Find where the given text appears and provide that cell's center as [X, Y] coordinate. 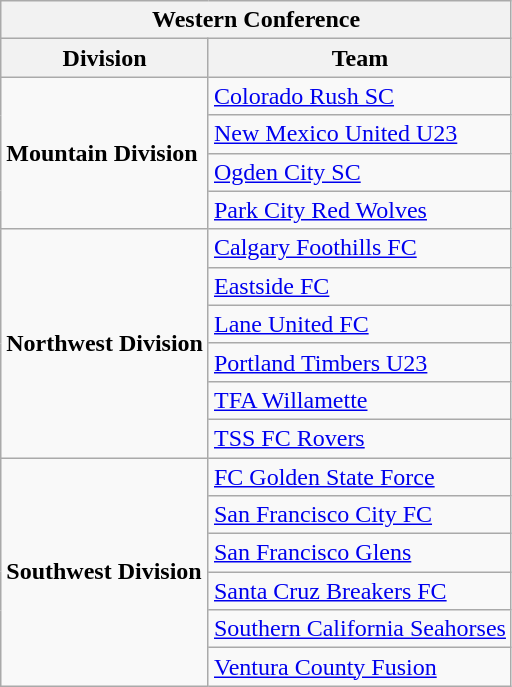
Mountain Division [105, 153]
Eastside FC [360, 286]
Northwest Division [105, 343]
Division [105, 58]
Park City Red Wolves [360, 210]
Calgary Foothills FC [360, 248]
San Francisco City FC [360, 515]
Southern California Seahorses [360, 629]
New Mexico United U23 [360, 134]
Western Conference [256, 20]
Colorado Rush SC [360, 96]
TSS FC Rovers [360, 438]
FC Golden State Force [360, 477]
Southwest Division [105, 572]
Ogden City SC [360, 172]
San Francisco Glens [360, 553]
Lane United FC [360, 324]
Ventura County Fusion [360, 667]
Portland Timbers U23 [360, 362]
Santa Cruz Breakers FC [360, 591]
Team [360, 58]
TFA Willamette [360, 400]
